Determine the (x, y) coordinate at the center of the cell enclosing the given text.  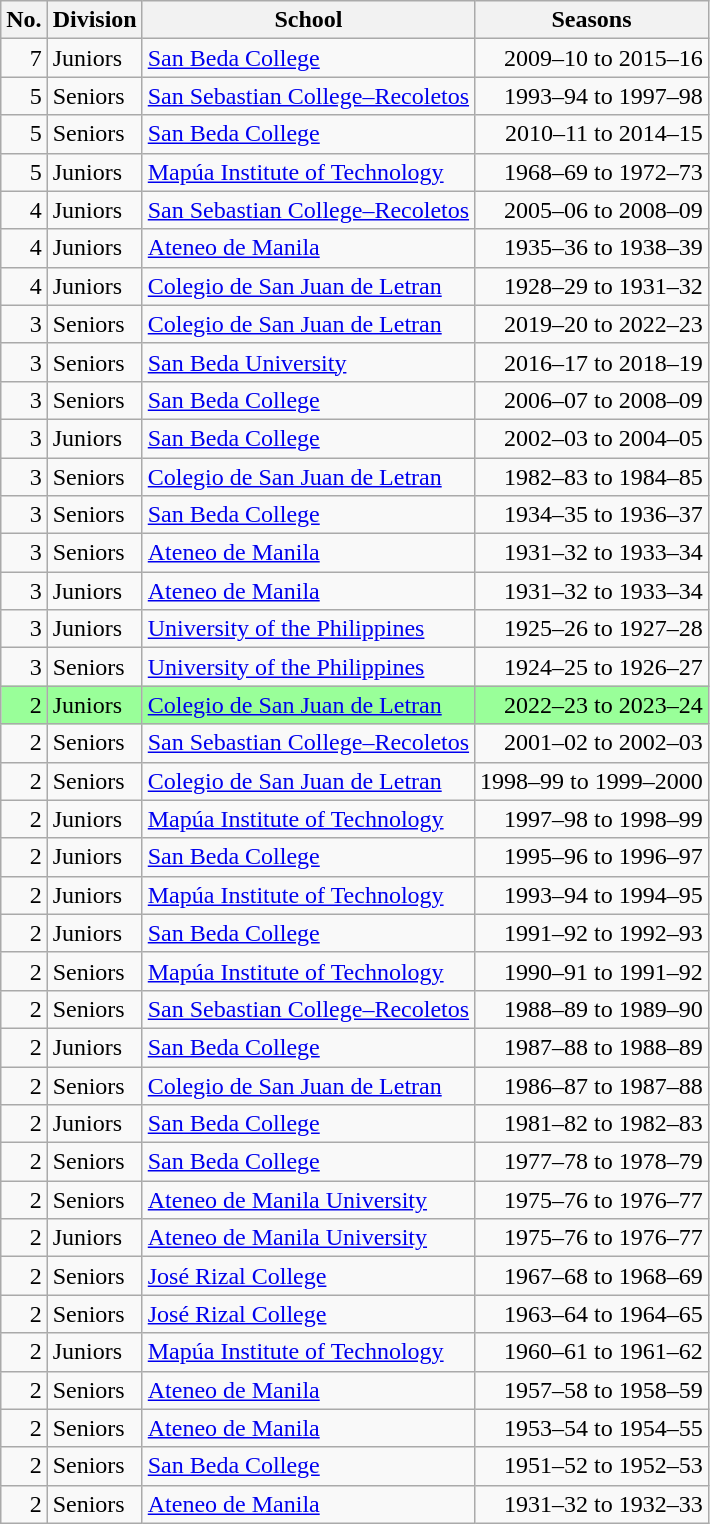
2005–06 to 2008–09 (592, 210)
1995–96 to 1996–97 (592, 857)
2016–17 to 2018–19 (592, 362)
San Beda University (308, 362)
2002–03 to 2004–05 (592, 438)
1963–64 to 1964–65 (592, 1314)
1986–87 to 1987–88 (592, 1085)
1982–83 to 1984–85 (592, 477)
2010–11 to 2014–15 (592, 134)
1993–94 to 1997–98 (592, 96)
1998–99 to 1999–2000 (592, 781)
1988–89 to 1989–90 (592, 1009)
1981–82 to 1982–83 (592, 1124)
1925–26 to 1927–28 (592, 629)
1968–69 to 1972–73 (592, 172)
1957–58 to 1958–59 (592, 1390)
7 (24, 58)
2009–10 to 2015–16 (592, 58)
1953–54 to 1954–55 (592, 1428)
1997–98 to 1998–99 (592, 819)
Division (94, 20)
No. (24, 20)
1987–88 to 1988–89 (592, 1047)
1931–32 to 1932–33 (592, 1504)
2022–23 to 2023–24 (592, 705)
1967–68 to 1968–69 (592, 1276)
1935–36 to 1938–39 (592, 248)
School (308, 20)
1977–78 to 1978–79 (592, 1162)
1993–94 to 1994–95 (592, 895)
1960–61 to 1961–62 (592, 1352)
2019–20 to 2022–23 (592, 324)
1924–25 to 1926–27 (592, 667)
Seasons (592, 20)
2006–07 to 2008–09 (592, 400)
1951–52 to 1952–53 (592, 1466)
1991–92 to 1992–93 (592, 933)
2001–02 to 2002–03 (592, 743)
1990–91 to 1991–92 (592, 971)
1934–35 to 1936–37 (592, 515)
1928–29 to 1931–32 (592, 286)
